Pinpoint the cell where the given text exists, returning its [x, y] midpoint coordinate. 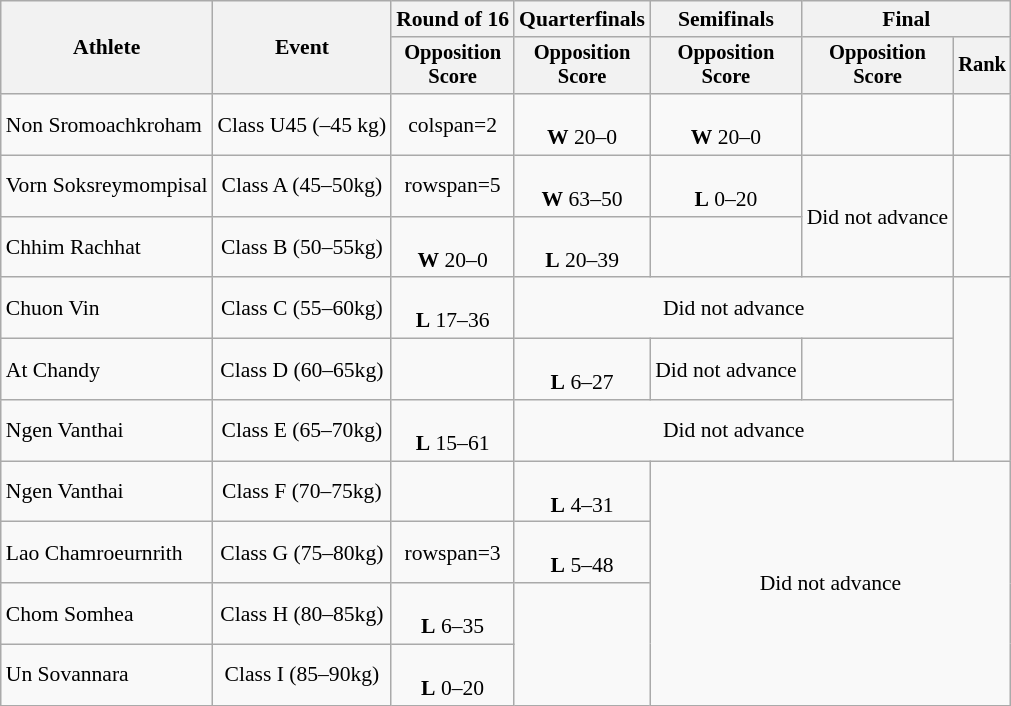
Lao Chamroeurnrith [107, 552]
Chuon Vin [107, 308]
colspan=2 [452, 124]
Chom Somhea [107, 614]
Semifinals [726, 19]
Class B (50–55kg) [302, 248]
L 6–27 [582, 370]
Round of 16 [452, 19]
L 5–48 [582, 552]
W 63–50 [582, 186]
Class U45 (–45 kg) [302, 124]
L 17–36 [452, 308]
Quarterfinals [582, 19]
Non Sromoachkroham [107, 124]
Athlete [107, 48]
Un Sovannara [107, 676]
Class H (80–85kg) [302, 614]
L 6–35 [452, 614]
L 4–31 [582, 492]
Class E (65–70kg) [302, 430]
Class G (75–80kg) [302, 552]
L 15–61 [452, 430]
L 20–39 [582, 248]
Vorn Soksreymompisal [107, 186]
rowspan=5 [452, 186]
At Chandy [107, 370]
Rank [982, 66]
Chhim Rachhat [107, 248]
Event [302, 48]
Class A (45–50kg) [302, 186]
Class D (60–65kg) [302, 370]
rowspan=3 [452, 552]
Final [906, 19]
Class C (55–60kg) [302, 308]
Class F (70–75kg) [302, 492]
Class I (85–90kg) [302, 676]
